Detect which cell encompasses the target text, then output its (X, Y) center coordinate. 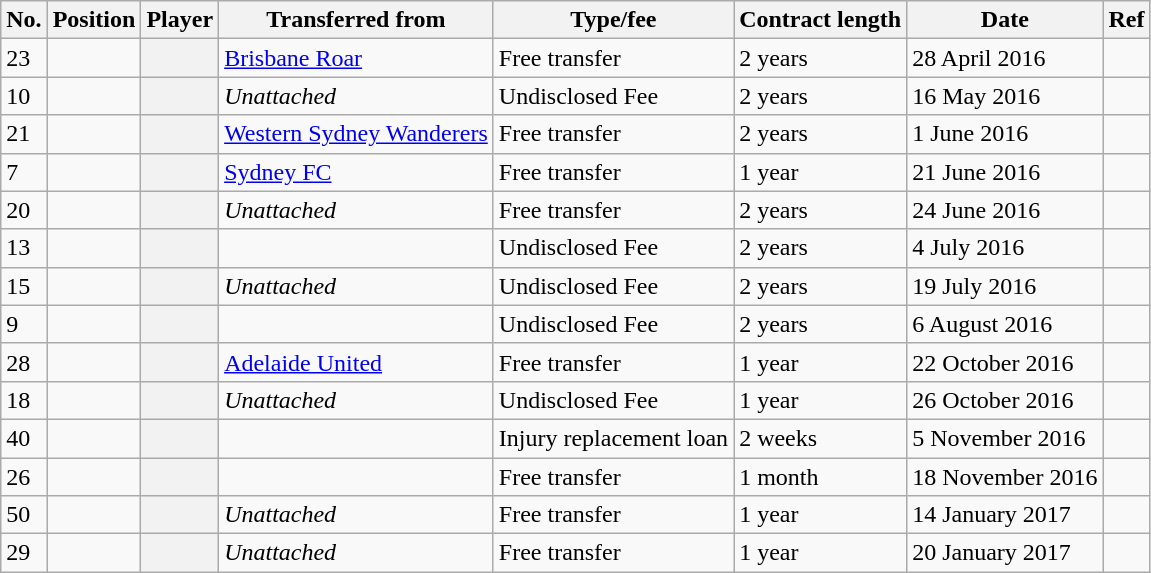
19 July 2016 (1005, 286)
29 (24, 553)
13 (24, 248)
21 (24, 134)
22 October 2016 (1005, 362)
9 (24, 324)
21 June 2016 (1005, 172)
Sydney FC (356, 172)
Position (94, 20)
24 June 2016 (1005, 210)
16 May 2016 (1005, 96)
18 (24, 400)
18 November 2016 (1005, 477)
Brisbane Roar (356, 58)
2 weeks (820, 438)
Injury replacement loan (613, 438)
Adelaide United (356, 362)
40 (24, 438)
28 April 2016 (1005, 58)
1 June 2016 (1005, 134)
26 October 2016 (1005, 400)
26 (24, 477)
1 month (820, 477)
15 (24, 286)
5 November 2016 (1005, 438)
No. (24, 20)
Transferred from (356, 20)
Contract length (820, 20)
Western Sydney Wanderers (356, 134)
Type/fee (613, 20)
6 August 2016 (1005, 324)
Ref (1126, 20)
50 (24, 515)
10 (24, 96)
7 (24, 172)
20 (24, 210)
20 January 2017 (1005, 553)
Player (180, 20)
4 July 2016 (1005, 248)
28 (24, 362)
23 (24, 58)
14 January 2017 (1005, 515)
Date (1005, 20)
